Scan for the cell matching the given text and deliver its [x, y] coordinate at center. 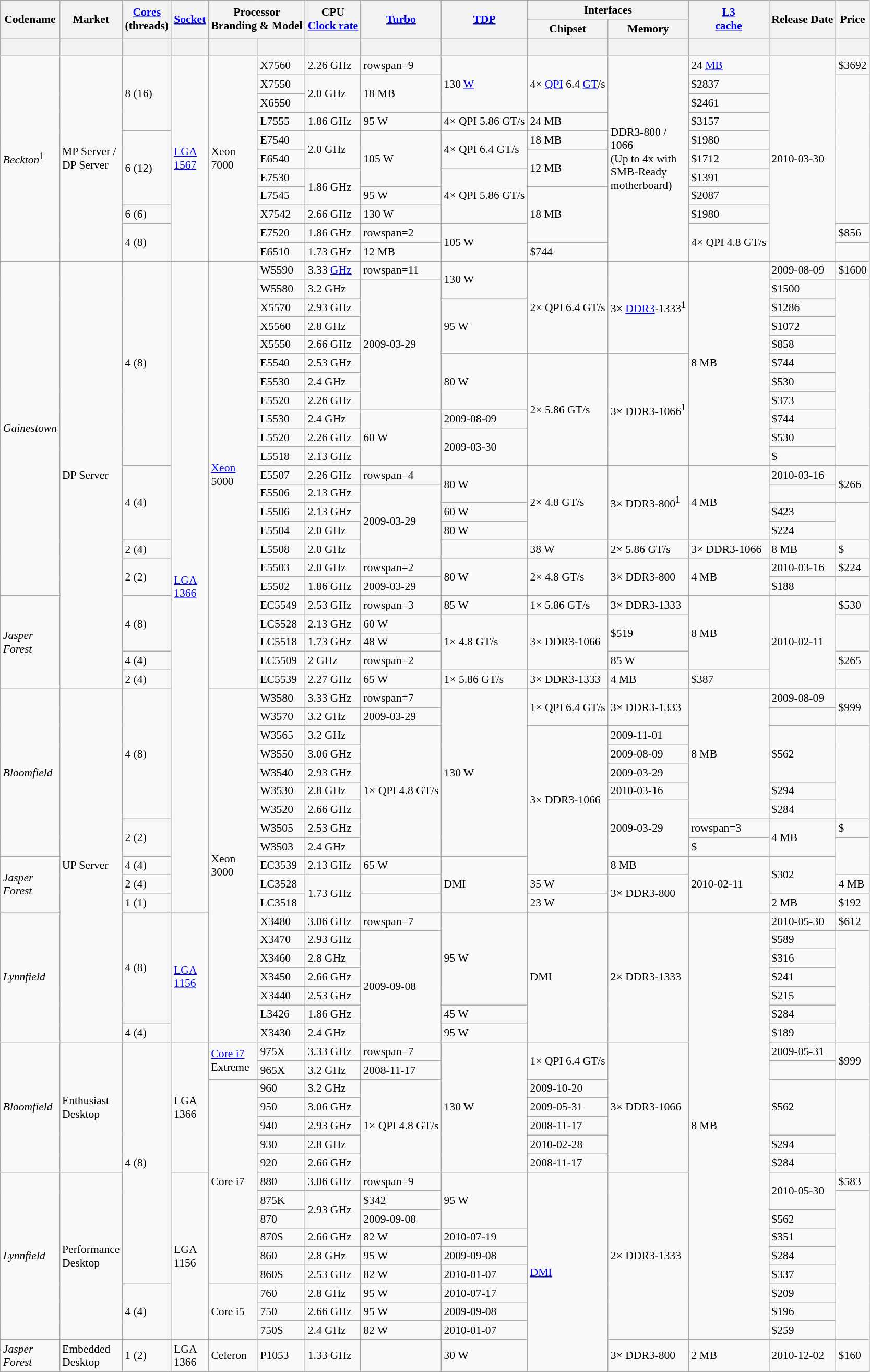
$856 [852, 233]
$519 [648, 633]
E5520 [281, 400]
30 W [484, 1355]
$373 [802, 400]
W5580 [281, 289]
W3565 [281, 736]
Release Date [802, 19]
X3460 [281, 959]
W3520 [281, 810]
Core i7Extreme [233, 1061]
2009-11-01 [648, 736]
$259 [802, 1331]
38 W [568, 549]
$1600 [852, 270]
W3505 [281, 829]
$589 [802, 940]
DP Server [91, 475]
E7540 [281, 140]
$2837 [729, 85]
2010-07-17 [484, 1293]
$188 [802, 587]
2010-02-28 [568, 1144]
2009-10-20 [568, 1089]
Core i7 [233, 1181]
$215 [802, 996]
875K [281, 1200]
$387 [729, 680]
E5507 [281, 475]
$2461 [729, 103]
2010-03-30 [802, 159]
CPUClock rate [333, 19]
X5570 [281, 307]
L5506 [281, 512]
E5504 [281, 531]
2 GHz [333, 661]
L5508 [281, 549]
LC5528 [281, 624]
LC5518 [281, 642]
PerformanceDesktop [91, 1256]
$337 [802, 1275]
W3503 [281, 847]
$2087 [729, 196]
870S [281, 1237]
920 [281, 1163]
E5540 [281, 363]
Codename [30, 19]
W5590 [281, 270]
DDR3-800 /1066(Up to 4x withSMB-Readymotherboard) [648, 159]
760 [281, 1293]
3× DDR3-8001 [648, 503]
EC5549 [281, 605]
2× QPI 6.4 GT/s [568, 307]
1 (1) [147, 903]
E6510 [281, 252]
Socket [190, 19]
W3550 [281, 754]
880 [281, 1182]
750 [281, 1312]
W3530 [281, 791]
E7520 [281, 233]
2010-12-02 [802, 1355]
35 W [568, 884]
$160 [852, 1355]
Price [852, 19]
L7555 [281, 122]
$3157 [729, 122]
Celeron [233, 1355]
Turbo [401, 19]
EmbeddedDesktop [91, 1355]
L3cache [729, 19]
$266 [852, 484]
X6550 [281, 103]
X3430 [281, 1033]
Xeon5000 [233, 475]
EC3539 [281, 866]
Xeon3000 [233, 866]
$342 [401, 1200]
E5506 [281, 493]
Chipset [568, 29]
$241 [802, 977]
TDP [484, 19]
$1500 [802, 289]
4× QPI 4.8 GT/s [729, 242]
E5503 [281, 568]
W3580 [281, 698]
$3692 [852, 66]
1 (2) [147, 1355]
L5530 [281, 419]
Interfaces [609, 10]
X3470 [281, 940]
$612 [852, 921]
EC5509 [281, 661]
X5560 [281, 326]
6 (6) [147, 215]
X5550 [281, 345]
$209 [802, 1293]
MP Server /DP Server [91, 159]
$423 [802, 512]
$265 [852, 661]
950 [281, 1107]
48 W [401, 642]
W3540 [281, 773]
Gainestown [30, 428]
L7545 [281, 196]
Xeon7000 [233, 159]
930 [281, 1144]
$316 [802, 959]
L5520 [281, 438]
$189 [802, 1033]
Market [91, 19]
1× 4.8 GT/s [484, 642]
750S [281, 1331]
2010-07-19 [484, 1237]
$196 [802, 1312]
EC5539 [281, 680]
L5518 [281, 456]
X3450 [281, 977]
8 (16) [147, 93]
3× DDR3-10661 [648, 410]
965X [281, 1070]
$351 [802, 1237]
X7542 [281, 215]
LC3528 [281, 884]
E5502 [281, 587]
Cores(threads) [147, 19]
W3570 [281, 717]
960 [281, 1089]
$1072 [802, 326]
860 [281, 1256]
X7560 [281, 66]
rowspan=11 [401, 270]
X7550 [281, 85]
P1053 [281, 1355]
X3480 [281, 921]
$858 [802, 345]
975X [281, 1051]
Core i5 [233, 1311]
UP Server [91, 866]
$583 [852, 1182]
3× DDR3-13331 [648, 307]
$302 [802, 875]
860S [281, 1275]
X3440 [281, 996]
ProcessorBranding & Model [257, 19]
E5530 [281, 382]
$1286 [802, 307]
Memory [648, 29]
EnthusiastDesktop [91, 1107]
1.33 GHz [333, 1355]
LGA1567 [190, 159]
45 W [484, 1014]
$1391 [729, 178]
Beckton1 [30, 159]
L3426 [281, 1014]
6 (12) [147, 168]
$1712 [729, 159]
rowspan=4 [401, 475]
2009-03-30 [484, 447]
940 [281, 1126]
2.27 GHz [333, 680]
E7530 [281, 178]
870 [281, 1219]
LC3518 [281, 903]
23 W [568, 903]
$192 [852, 903]
E6540 [281, 159]
